Return (X, Y) of the center of cell containing provided text 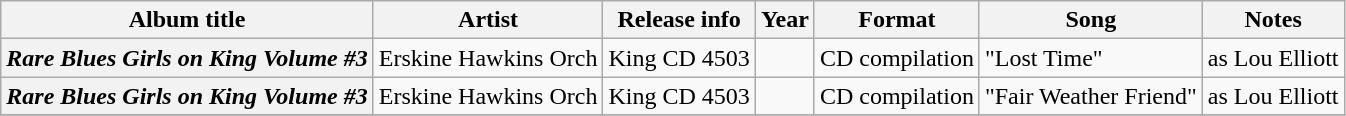
Release info (679, 20)
Notes (1273, 20)
Song (1090, 20)
Year (784, 20)
Artist (488, 20)
Format (896, 20)
"Fair Weather Friend" (1090, 96)
Album title (187, 20)
"Lost Time" (1090, 58)
